For the text-containing cell, return its midpoint in (x, y) coordinate format. 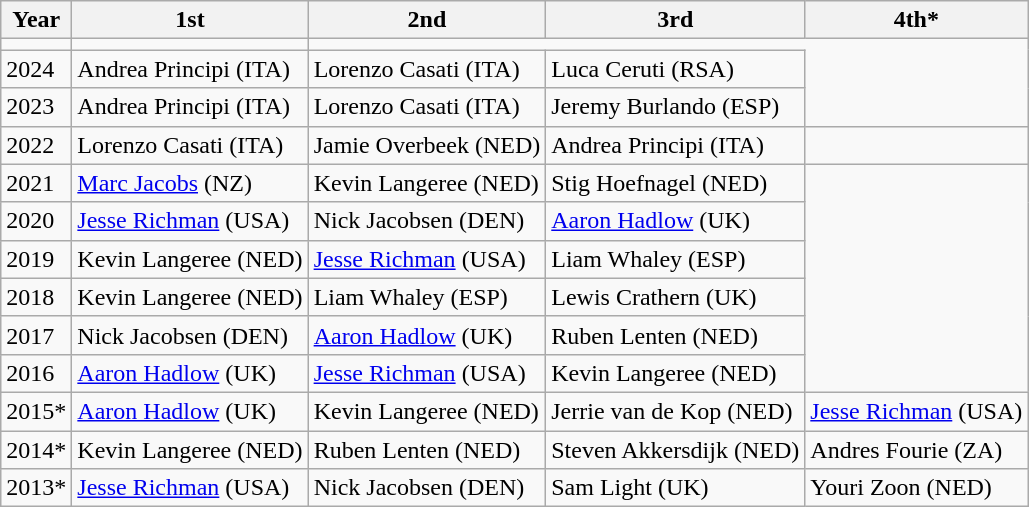
3rd (676, 20)
2nd (427, 20)
2018 (36, 297)
Sam Light (UK) (676, 488)
2019 (36, 259)
2016 (36, 373)
2013* (36, 488)
Steven Akkersdijk (NED) (676, 449)
2017 (36, 335)
Year (36, 20)
Marc Jacobs (NZ) (190, 183)
Andres Fourie (ZA) (916, 449)
Luca Ceruti (RSA) (676, 69)
1st (190, 20)
2022 (36, 145)
Jamie Overbeek (NED) (427, 145)
2014* (36, 449)
Jerrie van de Kop (NED) (676, 411)
2021 (36, 183)
Youri Zoon (NED) (916, 488)
Stig Hoefnagel (NED) (676, 183)
Lewis Crathern (UK) (676, 297)
2015* (36, 411)
2024 (36, 69)
Jeremy Burlando (ESP) (676, 107)
4th* (916, 20)
2020 (36, 221)
2023 (36, 107)
